Locate the cell with the specified text and output its [X, Y] center coordinate. 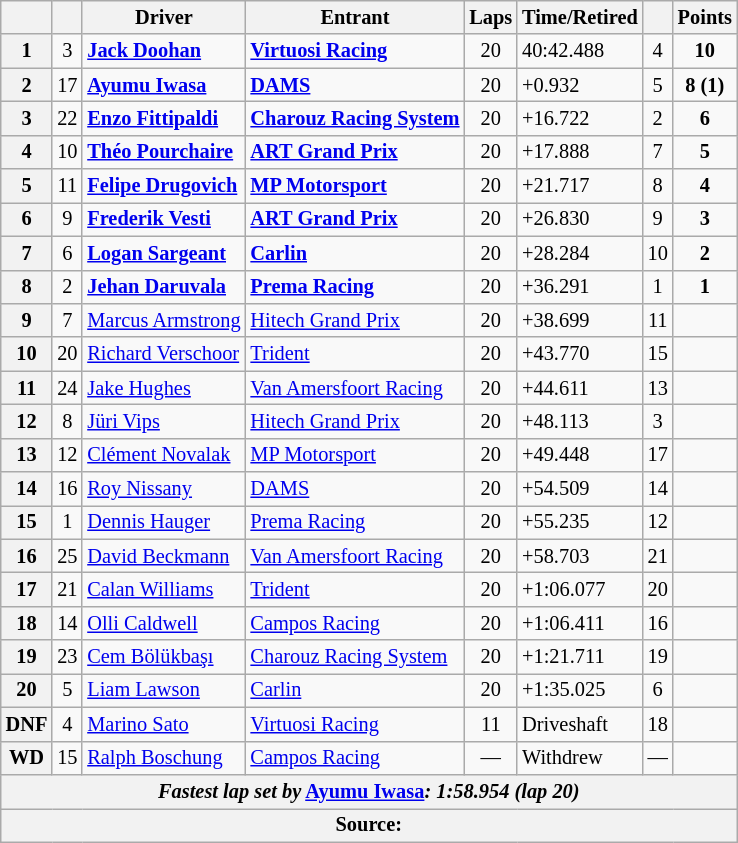
Jehan Daruvala [164, 287]
Clément Novalak [164, 455]
Marcus Armstrong [164, 320]
Fastest lap set by Ayumu Iwasa: 1:58.954 (lap 20) [369, 791]
Frederik Vesti [164, 219]
Olli Caldwell [164, 623]
+1:06.077 [580, 589]
David Beckmann [164, 556]
Richard Verschoor [164, 354]
+55.235 [580, 522]
Marino Sato [164, 724]
+58.703 [580, 556]
Logan Sargeant [164, 253]
Jüri Vips [164, 421]
8 (1) [705, 85]
Dennis Hauger [164, 522]
Jack Doohan [164, 51]
+44.611 [580, 388]
24 [67, 388]
+26.830 [580, 219]
Enzo Fittipaldi [164, 118]
WD [27, 758]
Ayumu Iwasa [164, 85]
+43.770 [580, 354]
+36.291 [580, 287]
Felipe Drugovich [164, 186]
Théo Pourchaire [164, 152]
Jake Hughes [164, 388]
23 [67, 657]
+1:21.711 [580, 657]
Withdrew [580, 758]
+48.113 [580, 421]
Liam Lawson [164, 690]
Entrant [356, 17]
25 [67, 556]
40:42.488 [580, 51]
Source: [369, 825]
+16.722 [580, 118]
Calan Williams [164, 589]
+28.284 [580, 253]
Roy Nissany [164, 489]
Ralph Boschung [164, 758]
Driveshaft [580, 724]
DNF [27, 724]
+1:35.025 [580, 690]
+0.932 [580, 85]
+49.448 [580, 455]
Time/Retired [580, 17]
22 [67, 118]
+17.888 [580, 152]
+38.699 [580, 320]
Points [705, 17]
Driver [164, 17]
+54.509 [580, 489]
+1:06.411 [580, 623]
Cem Bölükbaşı [164, 657]
Laps [490, 17]
+21.717 [580, 186]
